Search for the cell housing the specified text and yield its [X, Y] center coordinate. 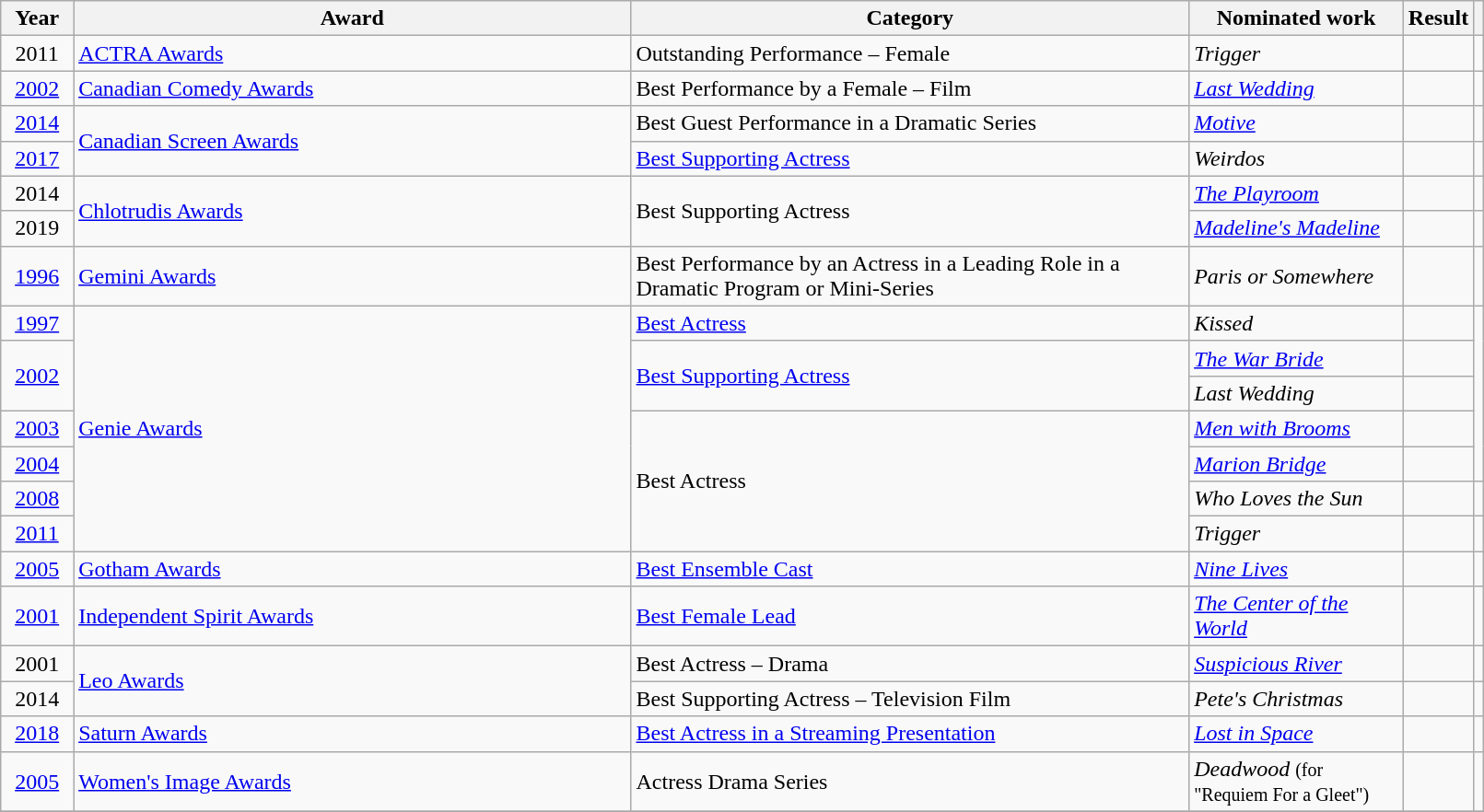
2019 [37, 228]
Lost in Space [1297, 734]
Pete's Christmas [1297, 699]
2017 [37, 158]
Best Performance by a Female – Film [910, 88]
Category [910, 18]
Best Ensemble Cast [910, 569]
Deadwood (for "Requiem For a Gleet") [1297, 781]
Outstanding Performance – Female [910, 53]
Men with Brooms [1297, 428]
Chlotrudis Awards [352, 211]
Leo Awards [352, 681]
Actress Drama Series [910, 781]
2018 [37, 734]
Year [37, 18]
2008 [37, 499]
Best Supporting Actress – Television Film [910, 699]
Canadian Screen Awards [352, 141]
Genie Awards [352, 428]
The Center of the World [1297, 617]
Nine Lives [1297, 569]
The War Bride [1297, 358]
Nominated work [1297, 18]
Who Loves the Sun [1297, 499]
1996 [37, 276]
Independent Spirit Awards [352, 617]
Result [1438, 18]
Kissed [1297, 323]
Canadian Comedy Awards [352, 88]
Saturn Awards [352, 734]
ACTRA Awards [352, 53]
Best Actress – Drama [910, 664]
2003 [37, 428]
Award [352, 18]
Marion Bridge [1297, 463]
Best Guest Performance in a Dramatic Series [910, 123]
Suspicious River [1297, 664]
Best Female Lead [910, 617]
Best Actress in a Streaming Presentation [910, 734]
1997 [37, 323]
Gemini Awards [352, 276]
Best Performance by an Actress in a Leading Role in a Dramatic Program or Mini-Series [910, 276]
Women's Image Awards [352, 781]
The Playroom [1297, 193]
Motive [1297, 123]
Gotham Awards [352, 569]
Weirdos [1297, 158]
2004 [37, 463]
Madeline's Madeline [1297, 228]
Paris or Somewhere [1297, 276]
